Find where the given text appears and provide that cell's center as (x, y) coordinate. 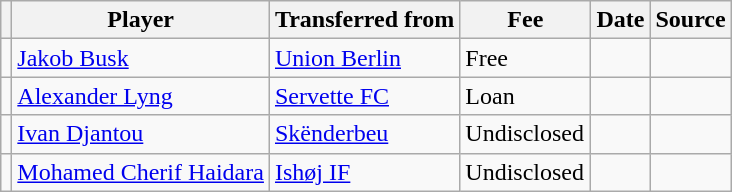
Loan (526, 96)
Jakob Busk (141, 58)
Free (526, 58)
Alexander Lyng (141, 96)
Transferred from (364, 20)
Skënderbeu (364, 134)
Fee (526, 20)
Ivan Djantou (141, 134)
Date (620, 20)
Player (141, 20)
Servette FC (364, 96)
Mohamed Cherif Haidara (141, 172)
Source (690, 20)
Union Berlin (364, 58)
Ishøj IF (364, 172)
